Capture the cell that displays the provided text and extract its (X, Y) central coordinate. 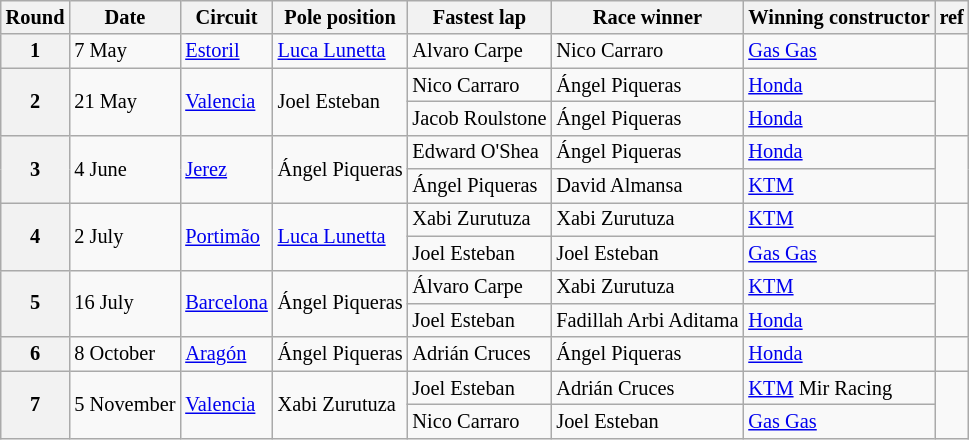
7 May (124, 51)
6 (36, 354)
KTM Mir Racing (838, 388)
Jerez (226, 168)
Pole position (340, 17)
Winning constructor (838, 17)
Portimão (226, 236)
5 (36, 304)
4 (36, 236)
2 (36, 102)
8 October (124, 354)
David Almansa (647, 186)
5 November (124, 404)
Barcelona (226, 304)
Fastest lap (480, 17)
2 July (124, 236)
ref (952, 17)
7 (36, 404)
Circuit (226, 17)
Race winner (647, 17)
Aragón (226, 354)
4 June (124, 168)
Round (36, 17)
Fadillah Arbi Aditama (647, 320)
Date (124, 17)
Alvaro Carpe (480, 51)
Jacob Roulstone (480, 118)
3 (36, 168)
Edward O'Shea (480, 152)
Álvaro Carpe (480, 287)
16 July (124, 304)
Estoril (226, 51)
1 (36, 51)
21 May (124, 102)
